Return the (X, Y) coordinate for the center point of the cell that contains the specified text.  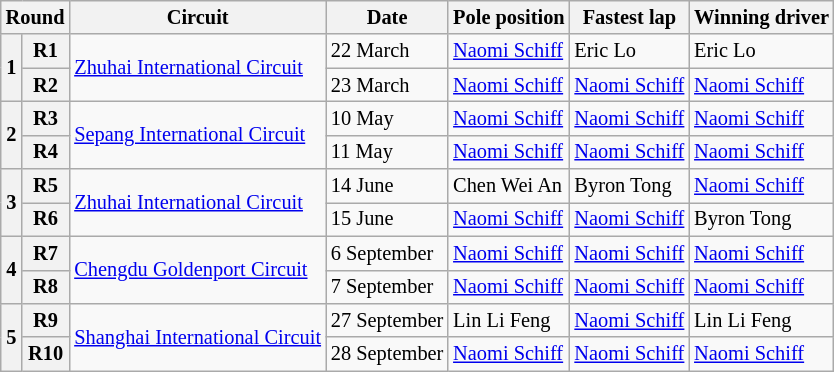
28 September (387, 354)
Circuit (198, 17)
7 September (387, 287)
Pole position (508, 17)
R10 (46, 354)
22 March (387, 51)
Fastest lap (630, 17)
11 May (387, 152)
2 (12, 134)
Chen Wei An (508, 186)
R1 (46, 51)
Round (36, 17)
R3 (46, 118)
R2 (46, 85)
Chengdu Goldenport Circuit (198, 270)
R5 (46, 186)
6 September (387, 253)
10 May (387, 118)
R8 (46, 287)
5 (12, 336)
3 (12, 202)
R4 (46, 152)
R7 (46, 253)
1 (12, 68)
Winning driver (762, 17)
Sepang International Circuit (198, 134)
Shanghai International Circuit (198, 336)
4 (12, 270)
14 June (387, 186)
R6 (46, 219)
15 June (387, 219)
23 March (387, 85)
27 September (387, 320)
R9 (46, 320)
Date (387, 17)
